Identify which cell holds the provided text, then report its [X, Y] central coordinate. 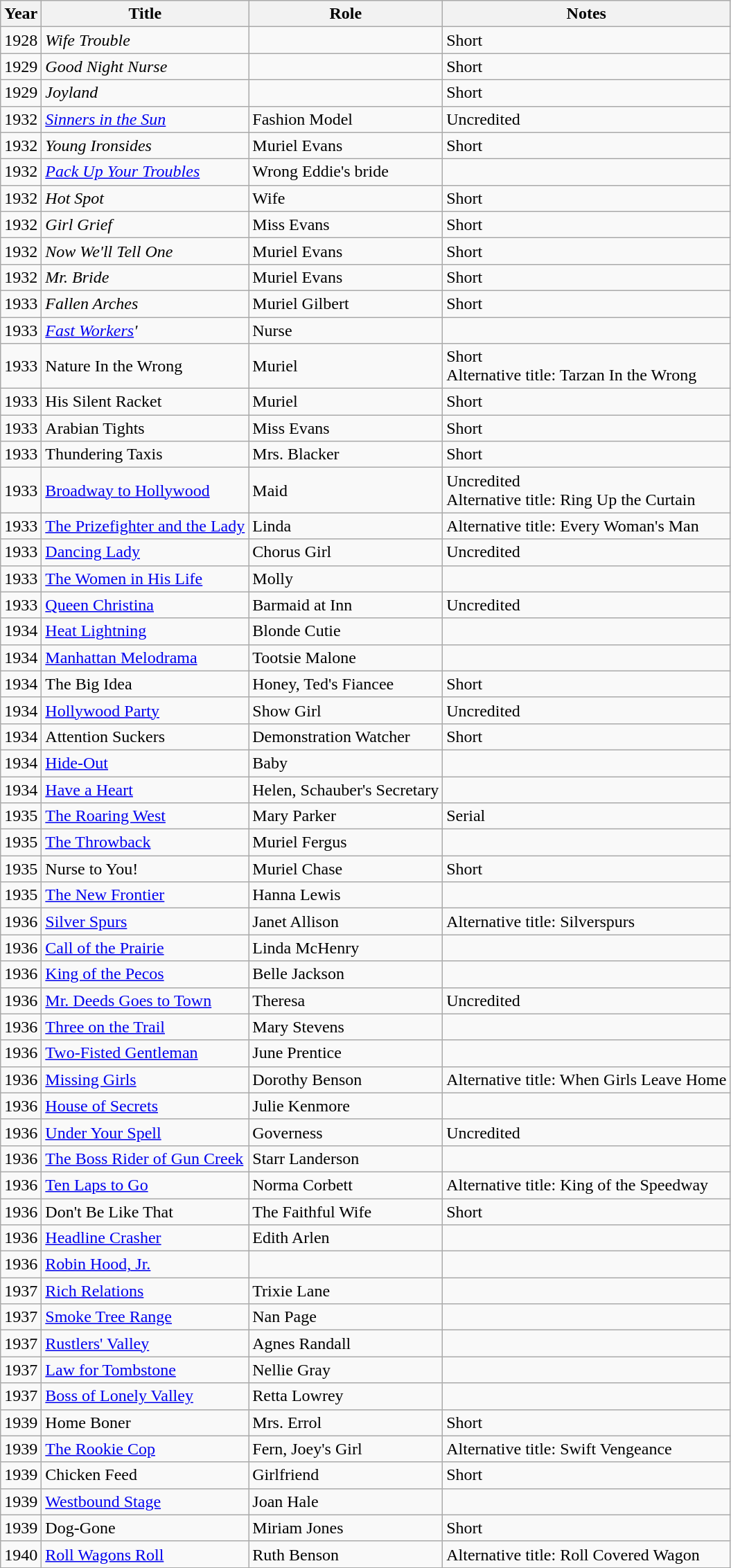
Year [21, 14]
Don't Be Like That [146, 1212]
Sinners in the Sun [146, 119]
Good Night Nurse [146, 67]
Demonstration Watcher [346, 737]
Queen Christina [146, 605]
The Prizefighter and the Lady [146, 526]
Janet Allison [346, 922]
Muriel Gilbert [346, 303]
Alternative title: Roll Covered Wagon [586, 1554]
ShortAlternative title: Tarzan In the Wrong [586, 366]
Law for Tombstone [146, 1370]
Mrs. Errol [346, 1422]
Rustlers' Valley [146, 1344]
Role [346, 14]
Hot Spot [146, 198]
Julie Kenmore [346, 1106]
Chorus Girl [346, 552]
Have a Heart [146, 789]
Now We'll Tell One [146, 251]
King of the Pecos [146, 974]
Arabian Tights [146, 428]
Missing Girls [146, 1080]
Attention Suckers [146, 737]
Nurse to You! [146, 869]
Joan Hale [346, 1501]
Westbound Stage [146, 1501]
Linda [346, 526]
Mrs. Blacker [346, 455]
Norma Corbett [346, 1185]
Baby [346, 763]
Mary Stevens [346, 1027]
Pack Up Your Troubles [146, 172]
Nellie Gray [346, 1370]
Mr. Bride [146, 277]
Hollywood Party [146, 710]
The Throwback [146, 843]
Linda McHenry [346, 948]
Rich Relations [146, 1291]
Chicken Feed [146, 1475]
Agnes Randall [346, 1344]
Alternative title: Every Woman's Man [586, 526]
Fast Workers' [146, 331]
Dorothy Benson [346, 1080]
Maid [346, 491]
Hanna Lewis [346, 895]
Dancing Lady [146, 552]
Trixie Lane [346, 1291]
Girl Grief [146, 224]
Manhattan Melodrama [146, 658]
Joyland [146, 93]
Honey, Ted's Fiancee [346, 684]
Starr Landerson [346, 1159]
Roll Wagons Roll [146, 1554]
Mary Parker [346, 816]
Muriel Chase [346, 869]
Wrong Eddie's bride [346, 172]
Notes [586, 14]
Barmaid at Inn [346, 605]
Dog-Gone [146, 1528]
Call of the Prairie [146, 948]
Ten Laps to Go [146, 1185]
Wife [346, 198]
Theresa [346, 1001]
Belle Jackson [346, 974]
Miriam Jones [346, 1528]
Edith Arlen [346, 1238]
Helen, Schauber's Secretary [346, 789]
Serial [586, 816]
Mr. Deeds Goes to Town [146, 1001]
Alternative title: Swift Vengeance [586, 1449]
The Women in His Life [146, 579]
Robin Hood, Jr. [146, 1265]
Alternative title: When Girls Leave Home [586, 1080]
Muriel Fergus [346, 843]
Headline Crasher [146, 1238]
Thundering Taxis [146, 455]
1940 [21, 1554]
1928 [21, 40]
Three on the Trail [146, 1027]
His Silent Racket [146, 402]
Silver Spurs [146, 922]
June Prentice [346, 1053]
Smoke Tree Range [146, 1317]
Nurse [346, 331]
Girlfriend [346, 1475]
The Boss Rider of Gun Creek [146, 1159]
The Big Idea [146, 684]
The Rookie Cop [146, 1449]
Alternative title: Silverspurs [586, 922]
Retta Lowrey [346, 1396]
Fern, Joey's Girl [346, 1449]
House of Secrets [146, 1106]
Show Girl [346, 710]
Alternative title: King of the Speedway [586, 1185]
Broadway to Hollywood [146, 491]
Under Your Spell [146, 1132]
Governess [346, 1132]
The New Frontier [146, 895]
Heat Lightning [146, 631]
Fallen Arches [146, 303]
Fashion Model [346, 119]
Nan Page [346, 1317]
Hide-Out [146, 763]
Blonde Cutie [346, 631]
Tootsie Malone [346, 658]
Ruth Benson [346, 1554]
UncreditedAlternative title: Ring Up the Curtain [586, 491]
Nature In the Wrong [146, 366]
Wife Trouble [146, 40]
Molly [346, 579]
Two-Fisted Gentleman [146, 1053]
The Roaring West [146, 816]
Home Boner [146, 1422]
The Faithful Wife [346, 1212]
Young Ironsides [146, 146]
Boss of Lonely Valley [146, 1396]
Title [146, 14]
